Determine the [x, y] coordinate at the center of the cell enclosing the given text.  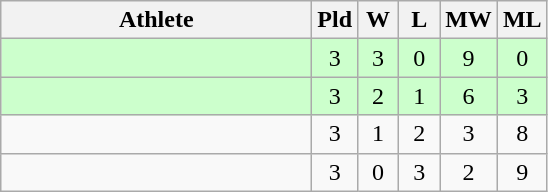
L [420, 20]
ML [522, 20]
8 [522, 134]
Pld [335, 20]
Athlete [156, 20]
W [378, 20]
6 [469, 96]
MW [469, 20]
